Extract the (X, Y) coordinate from the center of the cell holding the provided text.  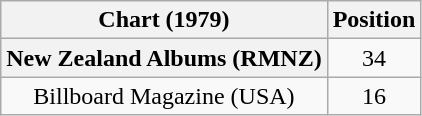
Billboard Magazine (USA) (164, 96)
Chart (1979) (164, 20)
Position (374, 20)
New Zealand Albums (RMNZ) (164, 58)
16 (374, 96)
34 (374, 58)
